Return the (x, y) coordinate for the center point of the cell that contains the specified text.  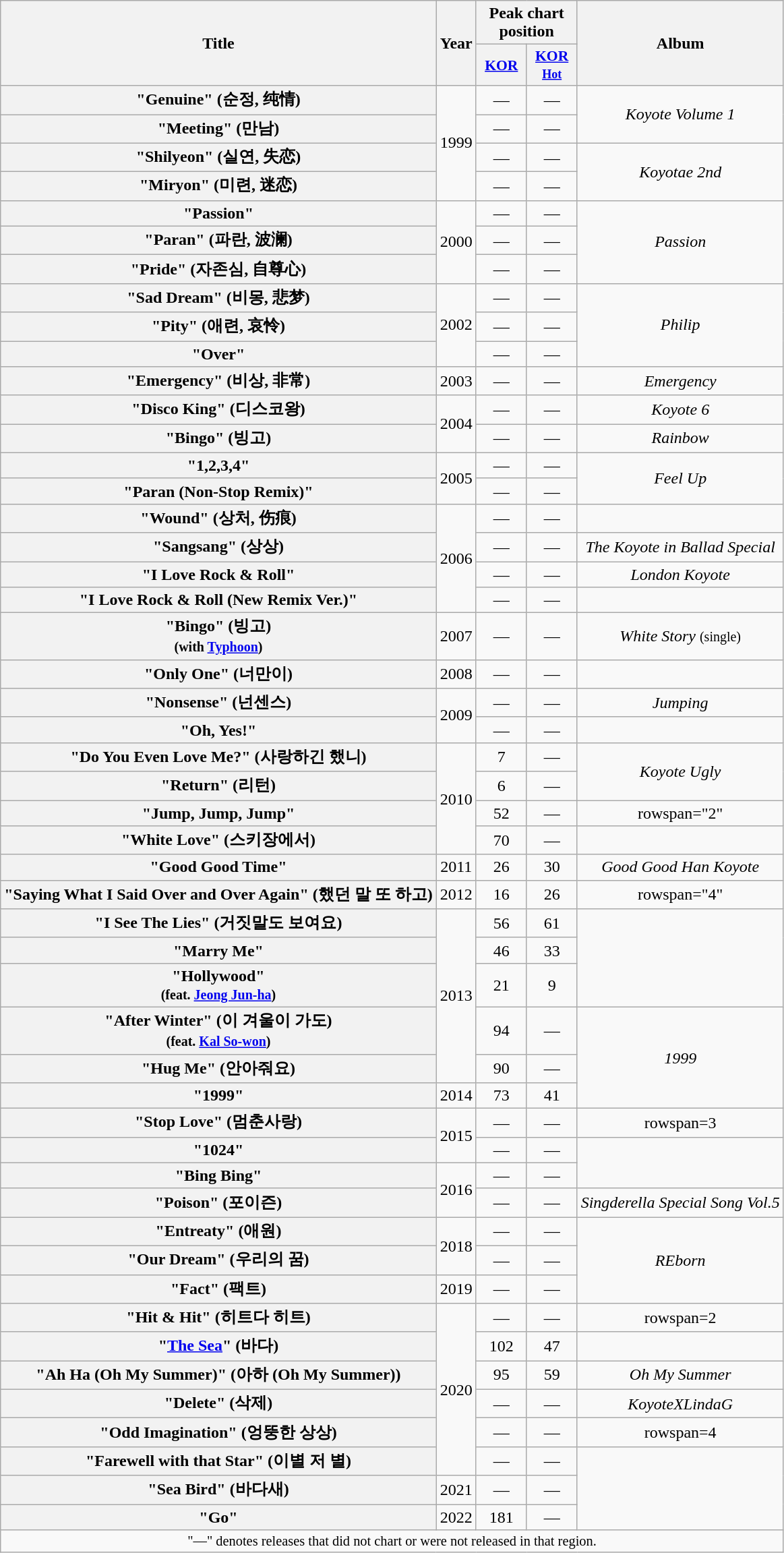
95 (502, 1376)
"Sad Dream" (비몽, 悲梦) (218, 298)
2005 (456, 478)
70 (502, 840)
"Sangsang" (상상) (218, 548)
"After Winter" (이 겨울이 가도)(feat. Kal So-won) (218, 1030)
KORHot (551, 65)
London Koyote (680, 574)
"Hit & Hit" (히트다 히트) (218, 1318)
16 (502, 894)
"Entreaty" (애원) (218, 1231)
61 (551, 924)
"I Love Rock & Roll (New Remix Ver.)" (218, 600)
52 (502, 813)
"Emergency" (비상, 非常) (218, 382)
"Our Dream" (우리의 꿈) (218, 1260)
94 (502, 1030)
"Passion" (218, 213)
White Story (single) (680, 637)
Oh My Summer (680, 1376)
73 (502, 1096)
30 (551, 867)
Peak chart position (526, 23)
"I Love Rock & Roll" (218, 574)
2011 (456, 867)
"Pity" (애련, 哀怜) (218, 326)
"1999" (218, 1096)
"Bingo" (빙고) (218, 438)
rowspan="2" (680, 813)
2016 (456, 1190)
"Return" (리턴) (218, 786)
6 (502, 786)
"Ah Ha (Oh My Summer)" (아하 (Oh My Summer)) (218, 1376)
47 (551, 1346)
2010 (456, 798)
"Poison" (포이즌) (218, 1203)
rowspan=3 (680, 1123)
2013 (456, 996)
"Shilyeon" (실연, 失恋) (218, 158)
46 (502, 950)
"Hug Me" (안아줘요) (218, 1068)
2009 (456, 716)
2007 (456, 637)
"Hollywood"(feat. Jeong Jun-ha) (218, 985)
2008 (456, 674)
"Stop Love" (멈춘사랑) (218, 1123)
KoyoteXLindaG (680, 1404)
2004 (456, 423)
59 (551, 1376)
Good Good Han Koyote (680, 867)
"Marry Me" (218, 950)
"I See The Lies" (거짓말도 보여요) (218, 924)
2003 (456, 382)
2018 (456, 1246)
"Sea Bird" (바다새) (218, 1490)
"Farewell with that Star" (이별 저 별) (218, 1461)
Koyote 6 (680, 410)
"—" denotes releases that did not chart or were not released in that region. (392, 1542)
33 (551, 950)
"Good Good Time" (218, 867)
REborn (680, 1260)
"Disco King" (디스코왕) (218, 410)
90 (502, 1068)
Album (680, 43)
Koyote Volume 1 (680, 115)
Koyote Ugly (680, 771)
2015 (456, 1136)
rowspan=2 (680, 1318)
"The Sea" (바다) (218, 1346)
2020 (456, 1389)
"Bing Bing" (218, 1175)
"Meeting" (만남) (218, 129)
"Jump, Jump, Jump" (218, 813)
Philip (680, 325)
"Fact" (팩트) (218, 1289)
"Paran" (파란, 波澜) (218, 240)
56 (502, 924)
2012 (456, 894)
"Delete" (삭제) (218, 1404)
"1024" (218, 1150)
"Oh, Yes!" (218, 730)
2000 (456, 241)
rowspan="4" (680, 894)
Koyotae 2nd (680, 171)
2019 (456, 1289)
"Go" (218, 1517)
2021 (456, 1490)
"Paran (Non-Stop Remix)" (218, 491)
2002 (456, 325)
Year (456, 43)
"Over" (218, 354)
"Saying What I Said Over and Over Again" (했던 말 또 하고) (218, 894)
7 (502, 757)
9 (551, 985)
Passion (680, 241)
"1,2,3,4" (218, 465)
2022 (456, 1517)
181 (502, 1517)
2014 (456, 1096)
"Odd Imagination" (엉뚱한 상상) (218, 1432)
Rainbow (680, 438)
Feel Up (680, 478)
"Miryon" (미련, 迷恋) (218, 186)
"Only One" (너만이) (218, 674)
102 (502, 1346)
"Genuine" (순정, 纯情) (218, 100)
Emergency (680, 382)
"Nonsense" (넌센스) (218, 703)
2006 (456, 558)
Singderella Special Song Vol.5 (680, 1203)
KOR (502, 65)
"Pride" (자존심, 自尊心) (218, 270)
"Bingo" (빙고)(with Typhoon) (218, 637)
41 (551, 1096)
rowspan=4 (680, 1432)
The Koyote in Ballad Special (680, 548)
"White Love" (스키장에서) (218, 840)
21 (502, 985)
"Do You Even Love Me?" (사랑하긴 했니) (218, 757)
Title (218, 43)
"Wound" (상처, 伤痕) (218, 518)
Jumping (680, 703)
